Search for the cell housing the specified text and yield its (X, Y) center coordinate. 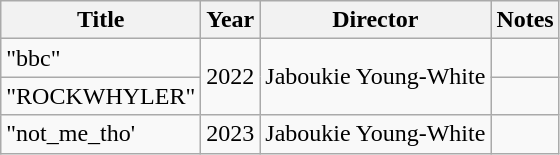
Title (101, 20)
"bbc" (101, 58)
Director (376, 20)
"ROCKWHYLER" (101, 96)
Notes (525, 20)
2022 (230, 77)
"not_me_tho' (101, 134)
Year (230, 20)
2023 (230, 134)
